From the cell containing the given text, extract its center point as [x, y] coordinate. 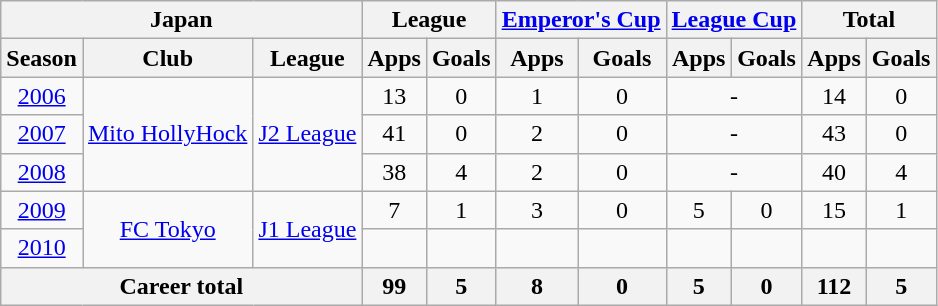
J1 League [308, 229]
FC Tokyo [167, 229]
15 [834, 210]
3 [537, 210]
38 [394, 172]
13 [394, 96]
40 [834, 172]
41 [394, 134]
J2 League [308, 134]
League Cup [734, 20]
7 [394, 210]
2008 [42, 172]
Japan [182, 20]
2007 [42, 134]
14 [834, 96]
2010 [42, 248]
Season [42, 58]
99 [394, 286]
Total [869, 20]
Career total [182, 286]
43 [834, 134]
Club [167, 58]
Mito HollyHock [167, 134]
2006 [42, 96]
2009 [42, 210]
8 [537, 286]
Emperor's Cup [581, 20]
112 [834, 286]
